Scan for the cell matching the given text and deliver its [x, y] coordinate at center. 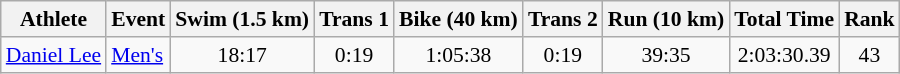
Run (10 km) [666, 19]
Rank [870, 19]
Trans 1 [354, 19]
Total Time [784, 19]
Daniel Lee [54, 55]
2:03:30.39 [784, 55]
43 [870, 55]
Athlete [54, 19]
39:35 [666, 55]
Men's [138, 55]
Event [138, 19]
18:17 [242, 55]
Bike (40 km) [458, 19]
Swim (1.5 km) [242, 19]
1:05:38 [458, 55]
Trans 2 [563, 19]
